Return the (X, Y) coordinate for the center point of the cell that contains the specified text.  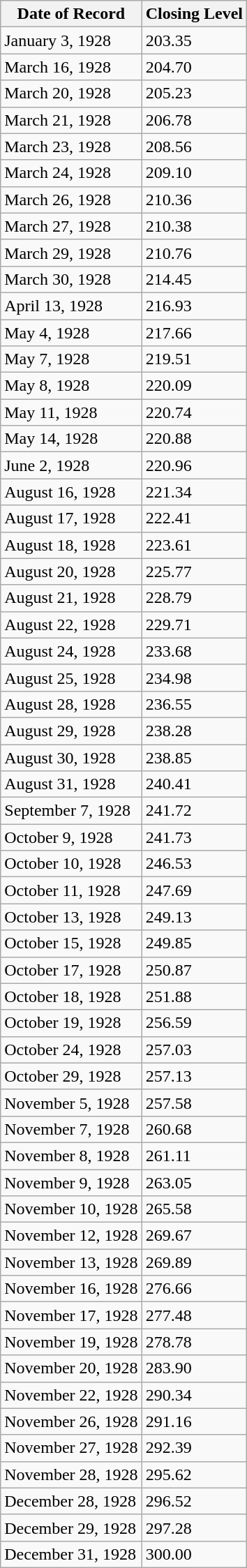
234.98 (194, 678)
296.52 (194, 1501)
246.53 (194, 864)
209.10 (194, 173)
228.79 (194, 598)
265.58 (194, 1209)
238.85 (194, 757)
November 28, 1928 (71, 1474)
August 20, 1928 (71, 572)
November 16, 1928 (71, 1289)
November 19, 1928 (71, 1342)
October 13, 1928 (71, 917)
November 5, 1928 (71, 1103)
March 21, 1928 (71, 120)
205.23 (194, 94)
May 14, 1928 (71, 439)
269.67 (194, 1236)
220.74 (194, 412)
295.62 (194, 1474)
May 7, 1928 (71, 359)
263.05 (194, 1183)
August 16, 1928 (71, 492)
May 4, 1928 (71, 333)
223.61 (194, 545)
229.71 (194, 625)
238.28 (194, 731)
June 2, 1928 (71, 465)
March 29, 1928 (71, 253)
247.69 (194, 890)
260.68 (194, 1129)
249.13 (194, 917)
December 29, 1928 (71, 1528)
251.88 (194, 996)
276.66 (194, 1289)
March 27, 1928 (71, 226)
October 18, 1928 (71, 996)
210.76 (194, 253)
249.85 (194, 943)
March 23, 1928 (71, 147)
November 12, 1928 (71, 1236)
221.34 (194, 492)
October 17, 1928 (71, 970)
August 28, 1928 (71, 704)
April 13, 1928 (71, 306)
210.38 (194, 226)
Date of Record (71, 14)
March 20, 1928 (71, 94)
August 18, 1928 (71, 545)
October 24, 1928 (71, 1050)
Closing Level (194, 14)
October 29, 1928 (71, 1076)
292.39 (194, 1448)
August 24, 1928 (71, 651)
August 30, 1928 (71, 757)
March 24, 1928 (71, 173)
300.00 (194, 1554)
220.09 (194, 386)
203.35 (194, 40)
December 31, 1928 (71, 1554)
214.45 (194, 279)
283.90 (194, 1368)
257.58 (194, 1103)
216.93 (194, 306)
297.28 (194, 1528)
August 22, 1928 (71, 625)
November 27, 1928 (71, 1448)
257.13 (194, 1076)
236.55 (194, 704)
November 22, 1928 (71, 1395)
October 9, 1928 (71, 837)
240.41 (194, 784)
November 17, 1928 (71, 1315)
256.59 (194, 1023)
241.72 (194, 811)
May 8, 1928 (71, 386)
220.96 (194, 465)
December 28, 1928 (71, 1501)
219.51 (194, 359)
August 29, 1928 (71, 731)
269.89 (194, 1262)
November 26, 1928 (71, 1421)
September 7, 1928 (71, 811)
November 7, 1928 (71, 1129)
August 21, 1928 (71, 598)
May 11, 1928 (71, 412)
217.66 (194, 333)
October 15, 1928 (71, 943)
241.73 (194, 837)
October 10, 1928 (71, 864)
222.41 (194, 518)
November 13, 1928 (71, 1262)
250.87 (194, 970)
August 31, 1928 (71, 784)
291.16 (194, 1421)
October 19, 1928 (71, 1023)
November 9, 1928 (71, 1183)
August 25, 1928 (71, 678)
210.36 (194, 200)
220.88 (194, 439)
November 20, 1928 (71, 1368)
204.70 (194, 67)
278.78 (194, 1342)
233.68 (194, 651)
261.11 (194, 1156)
290.34 (194, 1395)
277.48 (194, 1315)
January 3, 1928 (71, 40)
208.56 (194, 147)
October 11, 1928 (71, 890)
November 10, 1928 (71, 1209)
August 17, 1928 (71, 518)
November 8, 1928 (71, 1156)
March 16, 1928 (71, 67)
225.77 (194, 572)
257.03 (194, 1050)
March 30, 1928 (71, 279)
206.78 (194, 120)
March 26, 1928 (71, 200)
